Capture the cell that displays the provided text and extract its (X, Y) central coordinate. 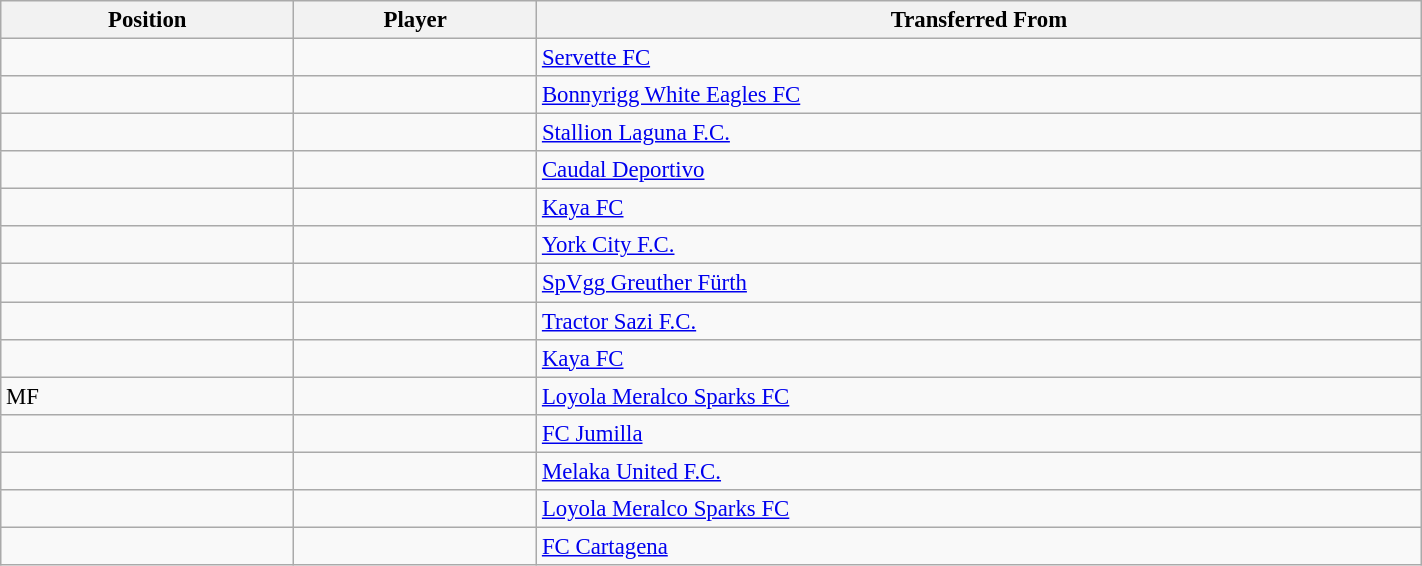
MF (148, 396)
Stallion Laguna F.C. (980, 133)
SpVgg Greuther Fürth (980, 283)
Servette FC (980, 58)
Transferred From (980, 20)
FC Jumilla (980, 433)
FC Cartagena (980, 546)
Position (148, 20)
York City F.C. (980, 245)
Bonnyrigg White Eagles FC (980, 95)
Melaka United F.C. (980, 471)
Player (416, 20)
Tractor Sazi F.C. (980, 321)
Caudal Deportivo (980, 170)
